Provide the (x, y) coordinate of the cell's center where the given text is located.  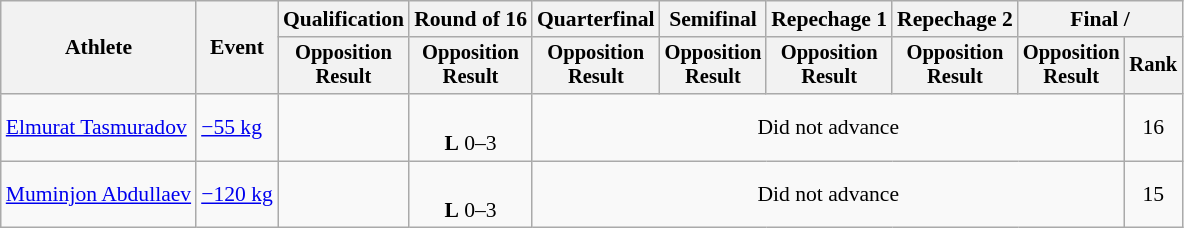
Elmurat Tasmuradov (98, 128)
Semifinal (714, 19)
Event (237, 48)
Final / (1100, 19)
Quarterfinal (596, 19)
Muminjon Abdullaev (98, 194)
Rank (1153, 66)
Repechage 2 (955, 19)
Repechage 1 (829, 19)
15 (1153, 194)
−55 kg (237, 128)
Qualification (344, 19)
16 (1153, 128)
Athlete (98, 48)
−120 kg (237, 194)
Round of 16 (470, 19)
